Return [x, y] of the center of cell containing provided text 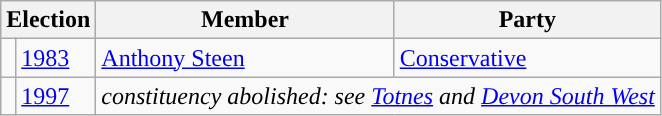
Party [527, 20]
1983 [56, 58]
Election [48, 20]
Member [245, 20]
Conservative [527, 58]
Anthony Steen [245, 58]
1997 [56, 96]
constituency abolished: see Totnes and Devon South West [378, 96]
